Determine the (x, y) coordinate at the center of the cell enclosing the given text.  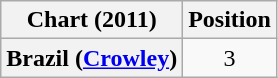
Brazil (Crowley) (92, 58)
Chart (2011) (92, 20)
Position (230, 20)
3 (230, 58)
